Locate the cell with the specified text and output its (x, y) center coordinate. 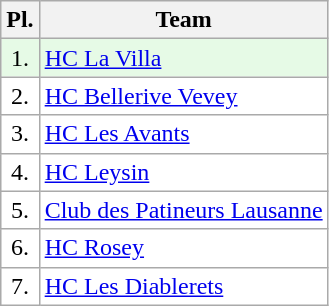
7. (20, 286)
2. (20, 96)
Pl. (20, 20)
HC Bellerive Vevey (184, 96)
HC Les Avants (184, 134)
Team (184, 20)
HC Rosey (184, 248)
1. (20, 58)
HC Les Diablerets (184, 286)
Club des Patineurs Lausanne (184, 210)
4. (20, 172)
HC La Villa (184, 58)
5. (20, 210)
6. (20, 248)
3. (20, 134)
HC Leysin (184, 172)
